From the cell containing the given text, extract its center point as (X, Y) coordinate. 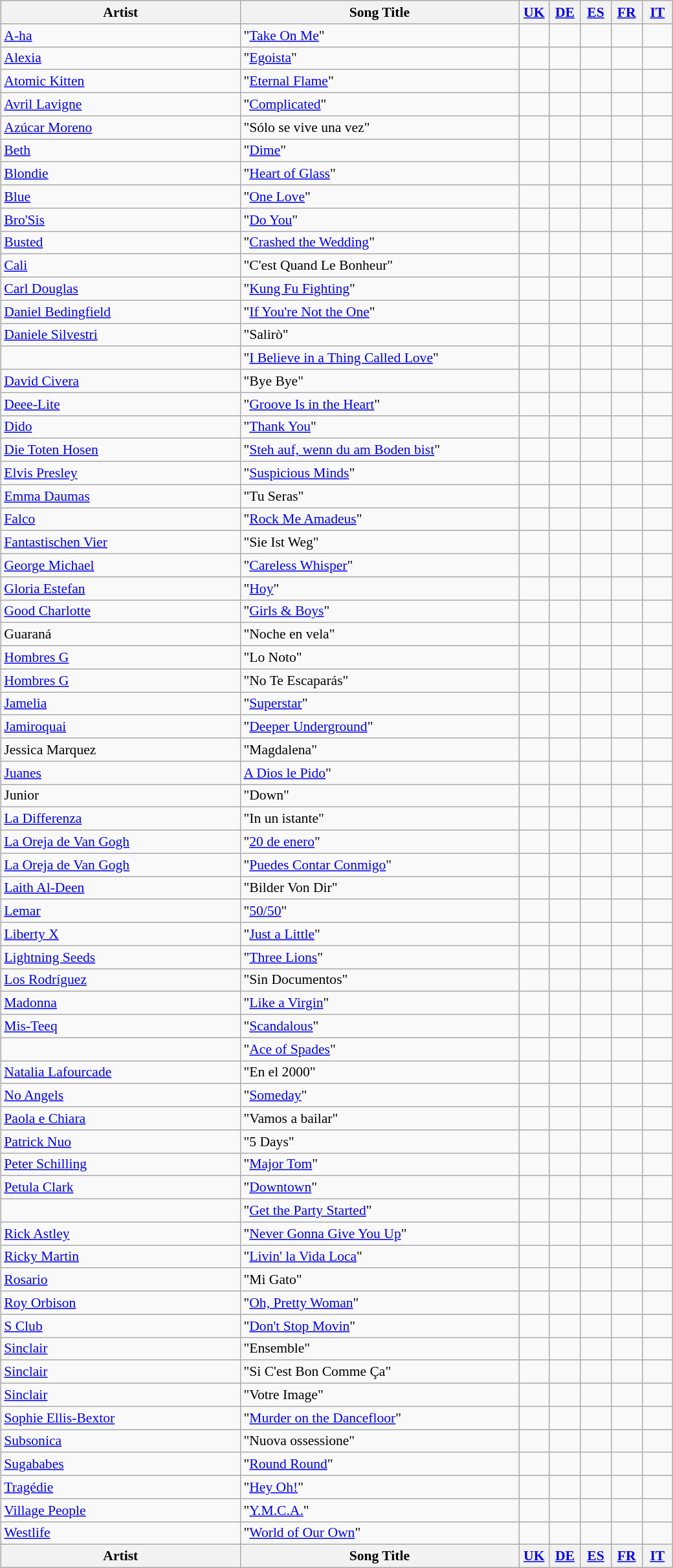
David Civera (120, 381)
A-ha (120, 35)
"Complicated" (379, 104)
Village People (120, 1510)
Patrick Nuo (120, 1141)
"In un istante" (379, 819)
Lightning Seeds (120, 957)
George Michael (120, 565)
"Round Round" (379, 1464)
Jessica Marquez (120, 750)
"5 Days" (379, 1141)
"Careless Whisper" (379, 565)
Sophie Ellis-Bextor (120, 1418)
"One Love" (379, 197)
Rosario (120, 1279)
Juanes (120, 772)
Madonna (120, 1003)
Sugababes (120, 1464)
Die Toten Hosen (120, 450)
"Oh, Pretty Woman" (379, 1303)
Guaraná (120, 635)
"Dime" (379, 150)
Westlife (120, 1533)
"Like a Virgin" (379, 1003)
Cali (120, 266)
"Steh auf, wenn du am Boden bist" (379, 450)
Alexia (120, 58)
Azúcar Moreno (120, 127)
"Sin Documentos" (379, 980)
"Kung Fu Fighting" (379, 289)
"Don't Stop Movin" (379, 1325)
Natalia Lafourcade (120, 1073)
"Bye Bye" (379, 381)
Petula Clark (120, 1188)
"Tu Seras" (379, 496)
"Hey Oh!" (379, 1487)
Emma Daumas (120, 496)
"En el 2000" (379, 1073)
Gloria Estefan (120, 588)
"Livin' la Vida Loca" (379, 1256)
Roy Orbison (120, 1303)
"Take On Me" (379, 35)
"Major Tom" (379, 1164)
"Y.M.C.A." (379, 1510)
Subsonica (120, 1441)
No Angels (120, 1095)
Dido (120, 427)
"Mi Gato" (379, 1279)
"Crashed the Wedding" (379, 243)
"Magdalena" (379, 750)
"Rock Me Amadeus" (379, 519)
Tragédie (120, 1487)
"Nuova ossessione" (379, 1441)
"Ensemble" (379, 1349)
"Murder on the Dancefloor" (379, 1418)
A Dios le Pido" (379, 772)
Los Rodríguez (120, 980)
Daniel Bedingfield (120, 312)
Atomic Kitten (120, 82)
"Bilder Von Dir" (379, 887)
"Just a Little" (379, 934)
Bro'Sis (120, 219)
Laith Al-Deen (120, 887)
"I Believe in a Thing Called Love" (379, 358)
"Puedes Contar Conmigo" (379, 865)
Ricky Martin (120, 1256)
"Girls & Boys" (379, 611)
"Someday" (379, 1095)
"Downtown" (379, 1188)
"Thank You" (379, 427)
"Vamos a bailar" (379, 1118)
Carl Douglas (120, 289)
"Groove Is in the Heart" (379, 404)
"Never Gonna Give You Up" (379, 1234)
Liberty X (120, 934)
Good Charlotte (120, 611)
"World of Our Own" (379, 1533)
"Ace of Spades" (379, 1049)
"Hoy" (379, 588)
"Noche en vela" (379, 635)
"Scandalous" (379, 1026)
Elvis Presley (120, 473)
"Do You" (379, 219)
"If You're Not the One" (379, 312)
Deee-Lite (120, 404)
"Votre Image" (379, 1395)
Blue (120, 197)
Avril Lavigne (120, 104)
S Club (120, 1325)
"Sie Ist Weg" (379, 542)
Paola e Chiara (120, 1118)
"Heart of Glass" (379, 173)
"Salirò" (379, 335)
"C'est Quand Le Bonheur" (379, 266)
Jamiroquai (120, 726)
Lemar (120, 911)
La Differenza (120, 819)
"Eternal Flame" (379, 82)
"Si C'est Bon Comme Ça" (379, 1372)
"Sólo se vive una vez" (379, 127)
"20 de enero" (379, 842)
"Get the Party Started" (379, 1210)
Blondie (120, 173)
"Egoista" (379, 58)
Daniele Silvestri (120, 335)
Peter Schilling (120, 1164)
"Deeper Underground" (379, 726)
"50/50" (379, 911)
Rick Astley (120, 1234)
"Suspicious Minds" (379, 473)
Junior (120, 796)
Jamelia (120, 704)
Fantastischen Vier (120, 542)
Beth (120, 150)
"Down" (379, 796)
Mis-Teeq (120, 1026)
Falco (120, 519)
"Superstar" (379, 704)
Busted (120, 243)
"Three Lions" (379, 957)
"Lo Noto" (379, 657)
"No Te Escaparás" (379, 681)
